Capture the cell that displays the provided text and extract its [X, Y] central coordinate. 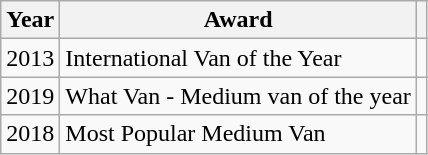
Most Popular Medium Van [238, 134]
Year [30, 20]
2013 [30, 58]
What Van - Medium van of the year [238, 96]
2019 [30, 96]
International Van of the Year [238, 58]
Award [238, 20]
2018 [30, 134]
